Return the [x, y] coordinate for the center point of the cell that contains the specified text.  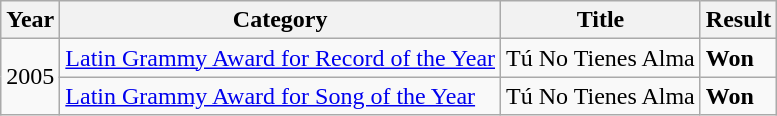
2005 [30, 77]
Year [30, 20]
Title [601, 20]
Latin Grammy Award for Song of the Year [280, 96]
Result [738, 20]
Latin Grammy Award for Record of the Year [280, 58]
Category [280, 20]
